Scan for the cell matching the given text and deliver its (x, y) coordinate at center. 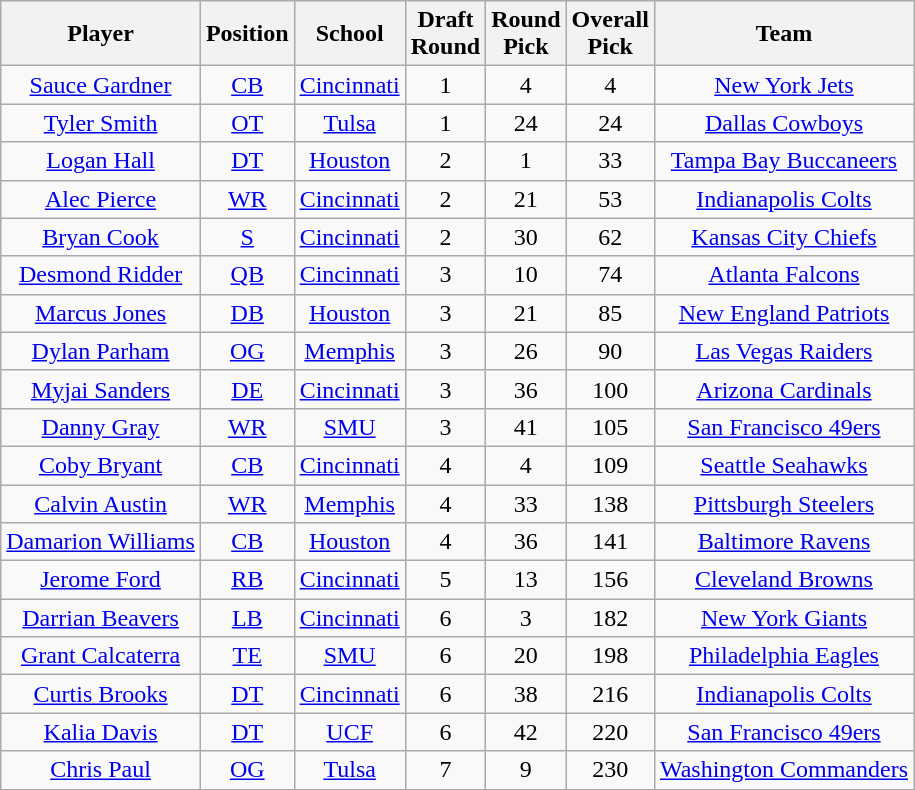
OverallPick (610, 34)
105 (610, 427)
13 (526, 580)
Kalia Davis (101, 732)
141 (610, 542)
Baltimore Ravens (784, 542)
62 (610, 237)
Las Vegas Raiders (784, 351)
TE (247, 656)
DraftRound (445, 34)
Sauce Gardner (101, 85)
10 (526, 275)
RB (247, 580)
9 (526, 770)
DB (247, 313)
Washington Commanders (784, 770)
41 (526, 427)
Dylan Parham (101, 351)
Philadelphia Eagles (784, 656)
New York Giants (784, 618)
100 (610, 389)
138 (610, 503)
Logan Hall (101, 161)
RoundPick (526, 34)
5 (445, 580)
New York Jets (784, 85)
198 (610, 656)
Seattle Seahawks (784, 465)
7 (445, 770)
Dallas Cowboys (784, 123)
38 (526, 694)
53 (610, 199)
30 (526, 237)
182 (610, 618)
Desmond Ridder (101, 275)
Kansas City Chiefs (784, 237)
85 (610, 313)
Calvin Austin (101, 503)
Curtis Brooks (101, 694)
Jerome Ford (101, 580)
220 (610, 732)
Tyler Smith (101, 123)
Damarion Williams (101, 542)
Darrian Beavers (101, 618)
Arizona Cardinals (784, 389)
Alec Pierce (101, 199)
Bryan Cook (101, 237)
Myjai Sanders (101, 389)
Position (247, 34)
LB (247, 618)
Pittsburgh Steelers (784, 503)
156 (610, 580)
230 (610, 770)
Marcus Jones (101, 313)
Coby Bryant (101, 465)
109 (610, 465)
42 (526, 732)
Grant Calcaterra (101, 656)
90 (610, 351)
S (247, 237)
216 (610, 694)
School (350, 34)
74 (610, 275)
Cleveland Browns (784, 580)
Team (784, 34)
Chris Paul (101, 770)
Tampa Bay Buccaneers (784, 161)
UCF (350, 732)
Player (101, 34)
DE (247, 389)
Atlanta Falcons (784, 275)
QB (247, 275)
Danny Gray (101, 427)
OT (247, 123)
New England Patriots (784, 313)
26 (526, 351)
20 (526, 656)
